Return (x, y) of the center of cell containing provided text 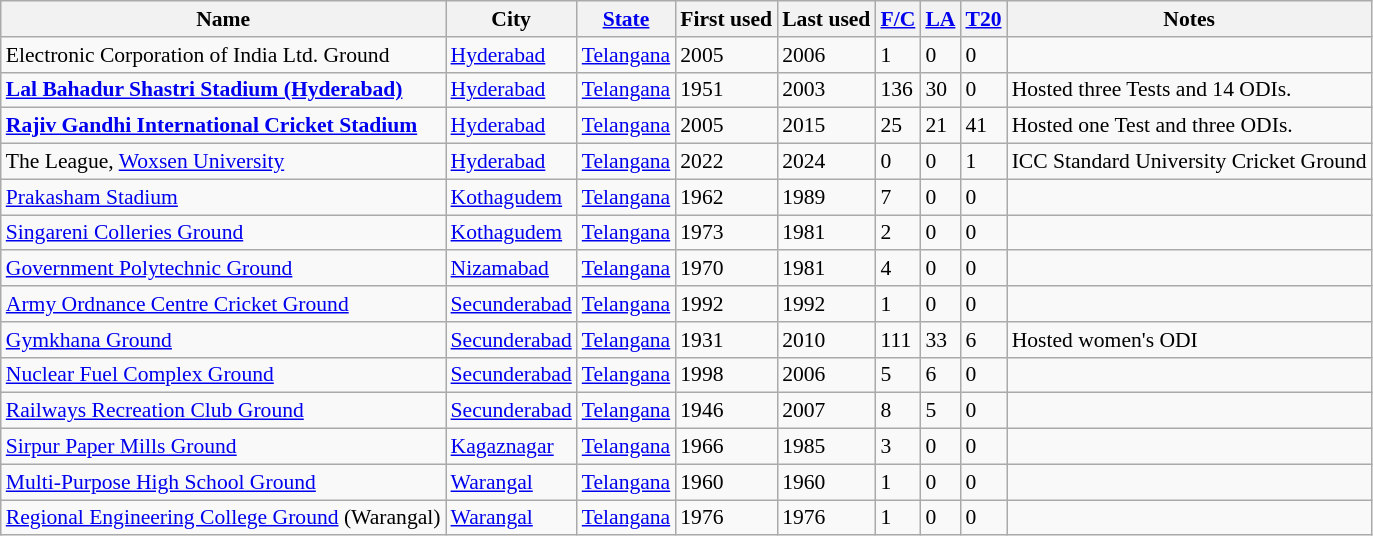
2015 (826, 126)
1931 (726, 340)
Hosted women's ODI (1190, 340)
Hosted one Test and three ODIs. (1190, 126)
Railways Recreation Club Ground (224, 411)
2024 (826, 162)
1966 (726, 447)
City (512, 19)
7 (898, 197)
30 (940, 90)
111 (898, 340)
Nizamabad (512, 269)
ICC Standard University Cricket Ground (1190, 162)
2007 (826, 411)
Hosted three Tests and 14 ODIs. (1190, 90)
Nuclear Fuel Complex Ground (224, 375)
Last used (826, 19)
Government Polytechnic Ground (224, 269)
Notes (1190, 19)
Lal Bahadur Shastri Stadium (Hyderabad) (224, 90)
4 (898, 269)
First used (726, 19)
3 (898, 447)
8 (898, 411)
136 (898, 90)
Electronic Corporation of India Ltd. Ground (224, 55)
1970 (726, 269)
2003 (826, 90)
1973 (726, 233)
41 (983, 126)
2022 (726, 162)
Prakasham Stadium (224, 197)
Sirpur Paper Mills Ground (224, 447)
F/C (898, 19)
33 (940, 340)
1951 (726, 90)
Name (224, 19)
Singareni Colleries Ground (224, 233)
1962 (726, 197)
Kagaznagar (512, 447)
2 (898, 233)
1985 (826, 447)
Gymkhana Ground (224, 340)
Regional Engineering College Ground (Warangal) (224, 518)
LA (940, 19)
T20 (983, 19)
2010 (826, 340)
21 (940, 126)
1946 (726, 411)
Multi-Purpose High School Ground (224, 482)
State (626, 19)
Army Ordnance Centre Cricket Ground (224, 304)
25 (898, 126)
Rajiv Gandhi International Cricket Stadium (224, 126)
1998 (726, 375)
1989 (826, 197)
The League, Woxsen University (224, 162)
